Determine the (X, Y) coordinate at the center of the cell enclosing the given text.  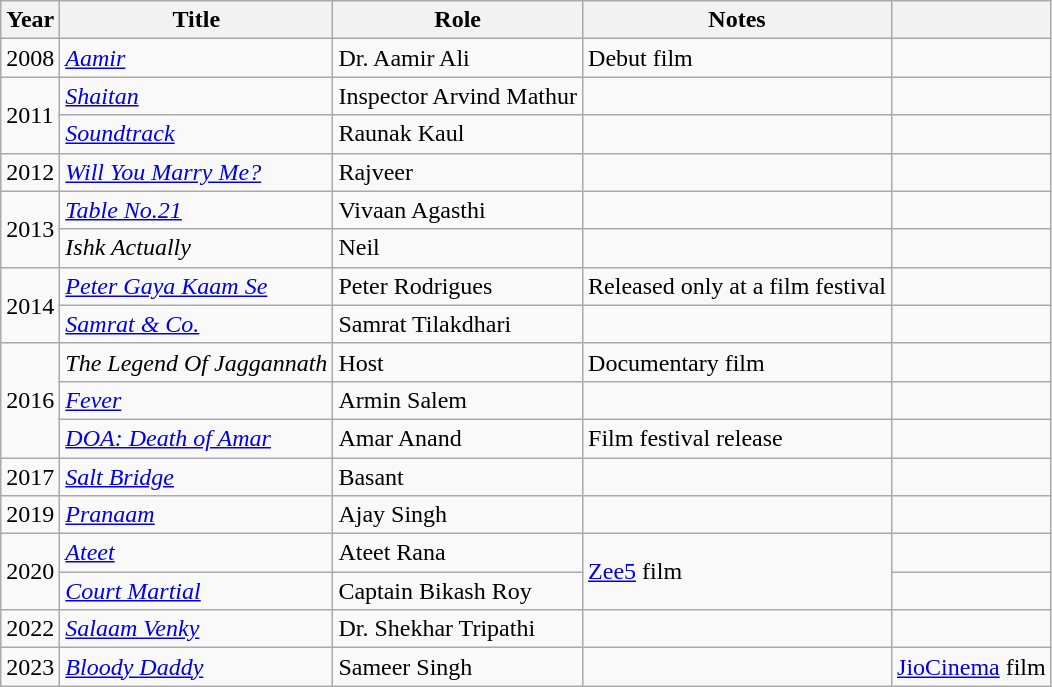
Debut film (738, 58)
Fever (196, 400)
Ateet (196, 553)
DOA: Death of Amar (196, 438)
Ishk Actually (196, 248)
Armin Salem (458, 400)
Will You Marry Me? (196, 172)
Peter Gaya Kaam Se (196, 286)
Host (458, 362)
2011 (30, 115)
Salt Bridge (196, 477)
Sameer Singh (458, 667)
2013 (30, 229)
2008 (30, 58)
Pranaam (196, 515)
Table No.21 (196, 210)
JioCinema film (972, 667)
2012 (30, 172)
Vivaan Agasthi (458, 210)
Inspector Arvind Mathur (458, 96)
Peter Rodrigues (458, 286)
Basant (458, 477)
Aamir (196, 58)
Rajveer (458, 172)
2019 (30, 515)
Title (196, 20)
The Legend Of Jaggannath (196, 362)
2020 (30, 572)
2016 (30, 400)
Samrat & Co. (196, 324)
2014 (30, 305)
Notes (738, 20)
2023 (30, 667)
Released only at a film festival (738, 286)
Dr. Aamir Ali (458, 58)
Year (30, 20)
Bloody Daddy (196, 667)
Ateet Rana (458, 553)
Shaitan (196, 96)
Raunak Kaul (458, 134)
2022 (30, 629)
Salaam Venky (196, 629)
Zee5 film (738, 572)
Amar Anand (458, 438)
Documentary film (738, 362)
Samrat Tilakdhari (458, 324)
Dr. Shekhar Tripathi (458, 629)
Ajay Singh (458, 515)
Film festival release (738, 438)
Court Martial (196, 591)
Neil (458, 248)
Captain Bikash Roy (458, 591)
2017 (30, 477)
Soundtrack (196, 134)
Role (458, 20)
